Pinpoint the cell where the given text exists, returning its (X, Y) midpoint coordinate. 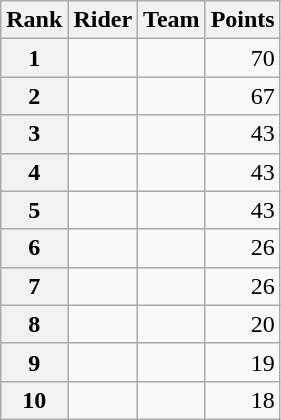
10 (34, 400)
9 (34, 362)
7 (34, 286)
18 (242, 400)
Team (172, 20)
Points (242, 20)
Rank (34, 20)
4 (34, 172)
5 (34, 210)
3 (34, 134)
67 (242, 96)
19 (242, 362)
70 (242, 58)
20 (242, 324)
Rider (103, 20)
1 (34, 58)
6 (34, 248)
8 (34, 324)
2 (34, 96)
